Identify which cell holds the provided text, then report its [X, Y] central coordinate. 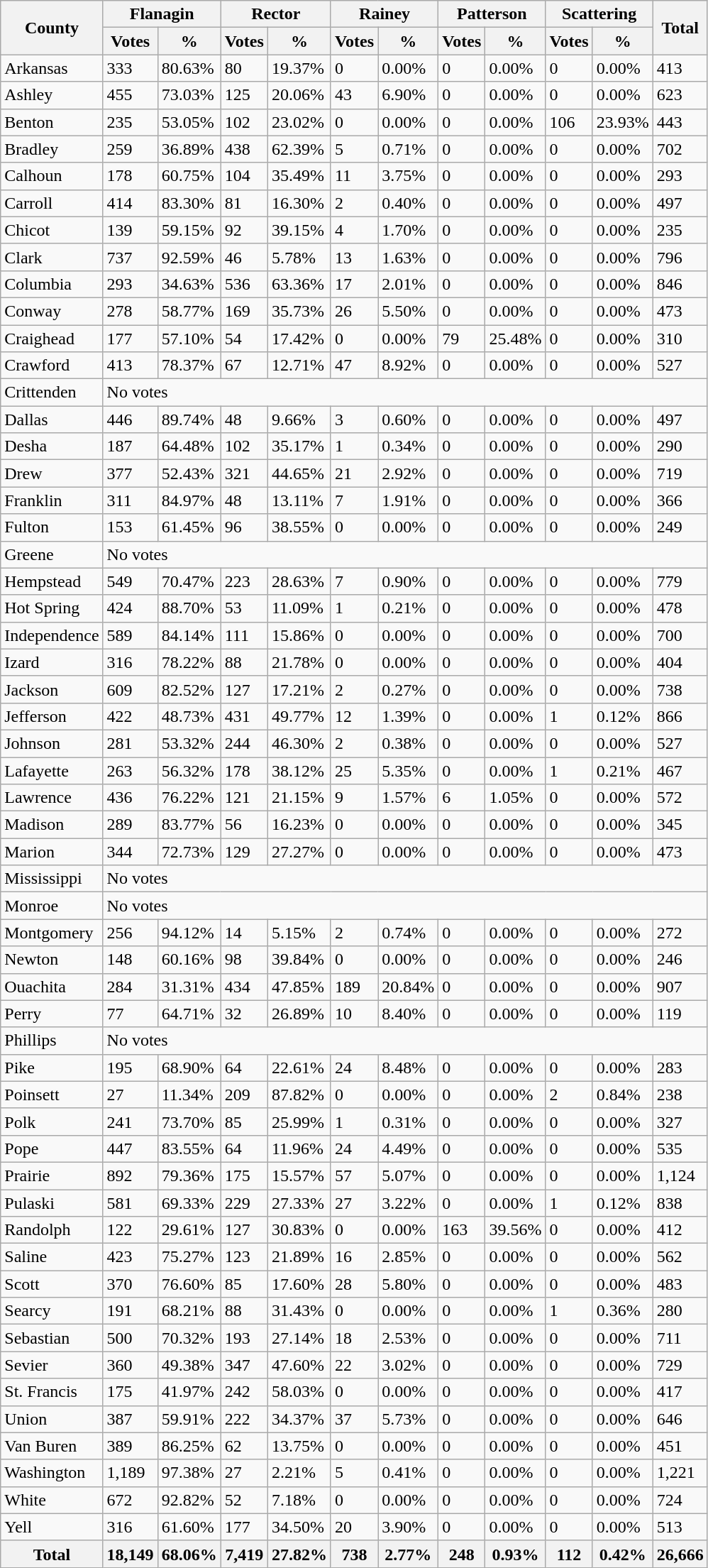
76.22% [189, 798]
907 [680, 987]
344 [131, 852]
73.03% [189, 95]
572 [680, 798]
223 [244, 581]
6.90% [409, 95]
6 [462, 798]
56.32% [189, 770]
Montgomery [52, 933]
3.02% [409, 1365]
311 [131, 500]
27.27% [299, 852]
719 [680, 473]
72.73% [189, 852]
41.97% [189, 1392]
0.38% [409, 743]
Pike [52, 1068]
Patterson [492, 14]
106 [569, 122]
Calhoun [52, 176]
75.27% [189, 1257]
2.77% [409, 1554]
846 [680, 284]
2.21% [299, 1473]
1.70% [409, 230]
1,189 [131, 1473]
84.14% [189, 635]
278 [131, 311]
83.55% [189, 1148]
189 [354, 987]
Pulaski [52, 1203]
0.36% [623, 1311]
Crittenden [52, 393]
4 [354, 230]
79.36% [189, 1175]
68.21% [189, 1311]
15.57% [299, 1175]
Rainey [385, 14]
513 [680, 1527]
81 [244, 203]
Newton [52, 960]
0.74% [409, 933]
17.60% [299, 1284]
483 [680, 1284]
16 [354, 1257]
98 [244, 960]
Desha [52, 446]
27.82% [299, 1554]
70.32% [189, 1338]
377 [131, 473]
7,419 [244, 1554]
19.37% [299, 68]
321 [244, 473]
0.31% [409, 1122]
2.53% [409, 1338]
83.30% [189, 203]
86.25% [189, 1446]
26,666 [680, 1554]
27.14% [299, 1338]
259 [131, 149]
62 [244, 1446]
280 [680, 1311]
Rector [275, 14]
44.65% [299, 473]
73.70% [189, 1122]
Carroll [52, 203]
34.63% [189, 284]
92.59% [189, 257]
242 [244, 1392]
34.50% [299, 1527]
5.78% [299, 257]
Sebastian [52, 1338]
424 [131, 608]
20.06% [299, 95]
35.17% [299, 446]
646 [680, 1419]
Marion [52, 852]
7.18% [299, 1500]
549 [131, 581]
222 [244, 1419]
61.45% [189, 527]
69.33% [189, 1203]
34.37% [299, 1419]
Izard [52, 662]
153 [131, 527]
263 [131, 770]
80.63% [189, 68]
434 [244, 987]
272 [680, 933]
467 [680, 770]
54 [244, 339]
13.11% [299, 500]
23.93% [623, 122]
25.99% [299, 1122]
White [52, 1500]
Lawrence [52, 798]
84.97% [189, 500]
404 [680, 662]
32 [244, 1014]
52 [244, 1500]
21.15% [299, 798]
83.77% [189, 825]
104 [244, 176]
5.50% [409, 311]
191 [131, 1311]
446 [131, 420]
3.22% [409, 1203]
417 [680, 1392]
18 [354, 1338]
347 [244, 1365]
39.84% [299, 960]
94.12% [189, 933]
447 [131, 1148]
Phillips [52, 1041]
82.52% [189, 689]
39.15% [299, 230]
70.47% [189, 581]
Conway [52, 311]
148 [131, 960]
61.60% [189, 1527]
455 [131, 95]
244 [244, 743]
3.75% [409, 176]
64.48% [189, 446]
387 [131, 1419]
58.03% [299, 1392]
422 [131, 716]
25.48% [515, 339]
123 [244, 1257]
535 [680, 1148]
23.02% [299, 122]
Drew [52, 473]
2.92% [409, 473]
53.05% [189, 122]
Clark [52, 257]
16.23% [299, 825]
283 [680, 1068]
5.07% [409, 1175]
88.70% [189, 608]
89.74% [189, 420]
0.41% [409, 1473]
Independence [52, 635]
Scattering [599, 14]
35.73% [299, 311]
327 [680, 1122]
County [52, 28]
68.90% [189, 1068]
Bradley [52, 149]
5.80% [409, 1284]
35.49% [299, 176]
28 [354, 1284]
360 [131, 1365]
Poinsett [52, 1095]
31.43% [299, 1311]
Fulton [52, 527]
18,149 [131, 1554]
11 [354, 176]
672 [131, 1500]
Mississippi [52, 879]
Benton [52, 122]
163 [462, 1230]
1.63% [409, 257]
59.15% [189, 230]
Crawford [52, 366]
64.71% [189, 1014]
38.12% [299, 770]
Arkansas [52, 68]
56 [244, 825]
58.77% [189, 311]
241 [131, 1122]
281 [131, 743]
Washington [52, 1473]
78.22% [189, 662]
Chicot [52, 230]
Pope [52, 1148]
370 [131, 1284]
129 [244, 852]
562 [680, 1257]
22 [354, 1365]
3 [354, 420]
139 [131, 230]
209 [244, 1095]
2.85% [409, 1257]
17.21% [299, 689]
702 [680, 149]
3.90% [409, 1527]
60.16% [189, 960]
589 [131, 635]
0.90% [409, 581]
366 [680, 500]
92.82% [189, 1500]
25 [354, 770]
345 [680, 825]
Greene [52, 554]
Hot Spring [52, 608]
92 [244, 230]
48.73% [189, 716]
Flanagin [162, 14]
Hempstead [52, 581]
8.92% [409, 366]
246 [680, 960]
46 [244, 257]
62.39% [299, 149]
29.61% [189, 1230]
26 [354, 311]
866 [680, 716]
12 [354, 716]
8.40% [409, 1014]
229 [244, 1203]
Ouachita [52, 987]
17.42% [299, 339]
724 [680, 1500]
60.75% [189, 176]
0.34% [409, 446]
46.30% [299, 743]
5.15% [299, 933]
96 [244, 527]
Yell [52, 1527]
389 [131, 1446]
11.09% [299, 608]
21 [354, 473]
423 [131, 1257]
17 [354, 284]
443 [680, 122]
4.49% [409, 1148]
20.84% [409, 987]
238 [680, 1095]
Van Buren [52, 1446]
Scott [52, 1284]
1.39% [409, 716]
333 [131, 68]
623 [680, 95]
125 [244, 95]
76.60% [189, 1284]
Union [52, 1419]
22.61% [299, 1068]
16.30% [299, 203]
20 [354, 1527]
St. Francis [52, 1392]
13 [354, 257]
289 [131, 825]
Craighead [52, 339]
47.85% [299, 987]
78.37% [189, 366]
30.83% [299, 1230]
12.71% [299, 366]
21.78% [299, 662]
9 [354, 798]
47.60% [299, 1365]
0.93% [515, 1554]
1.05% [515, 798]
Perry [52, 1014]
119 [680, 1014]
Madison [52, 825]
15.86% [299, 635]
779 [680, 581]
478 [680, 608]
431 [244, 716]
414 [131, 203]
536 [244, 284]
63.36% [299, 284]
1,124 [680, 1175]
8.48% [409, 1068]
Jackson [52, 689]
412 [680, 1230]
1,221 [680, 1473]
0.42% [623, 1554]
Jefferson [52, 716]
581 [131, 1203]
249 [680, 527]
187 [131, 446]
97.38% [189, 1473]
Franklin [52, 500]
38.55% [299, 527]
112 [569, 1554]
80 [244, 68]
Johnson [52, 743]
838 [680, 1203]
Sevier [52, 1365]
0.27% [409, 689]
609 [131, 689]
111 [244, 635]
195 [131, 1068]
737 [131, 257]
711 [680, 1338]
Prairie [52, 1175]
43 [354, 95]
Ashley [52, 95]
53.32% [189, 743]
77 [131, 1014]
27.33% [299, 1203]
Saline [52, 1257]
169 [244, 311]
57 [354, 1175]
438 [244, 149]
500 [131, 1338]
1.91% [409, 500]
9.66% [299, 420]
28.63% [299, 581]
451 [680, 1446]
37 [354, 1419]
193 [244, 1338]
0.71% [409, 149]
59.91% [189, 1419]
700 [680, 635]
31.31% [189, 987]
122 [131, 1230]
729 [680, 1365]
47 [354, 366]
Columbia [52, 284]
14 [244, 933]
892 [131, 1175]
436 [131, 798]
49.38% [189, 1365]
11.96% [299, 1148]
87.82% [299, 1095]
1.57% [409, 798]
290 [680, 446]
39.56% [515, 1230]
Monroe [52, 906]
68.06% [189, 1554]
310 [680, 339]
67 [244, 366]
13.75% [299, 1446]
11.34% [189, 1095]
121 [244, 798]
Lafayette [52, 770]
796 [680, 257]
Polk [52, 1122]
26.89% [299, 1014]
53 [244, 608]
57.10% [189, 339]
0.84% [623, 1095]
21.89% [299, 1257]
0.60% [409, 420]
79 [462, 339]
5.73% [409, 1419]
10 [354, 1014]
36.89% [189, 149]
284 [131, 987]
Dallas [52, 420]
248 [462, 1554]
5.35% [409, 770]
2.01% [409, 284]
Searcy [52, 1311]
49.77% [299, 716]
256 [131, 933]
52.43% [189, 473]
0.40% [409, 203]
Randolph [52, 1230]
